Detect which cell encompasses the target text, then output its [x, y] center coordinate. 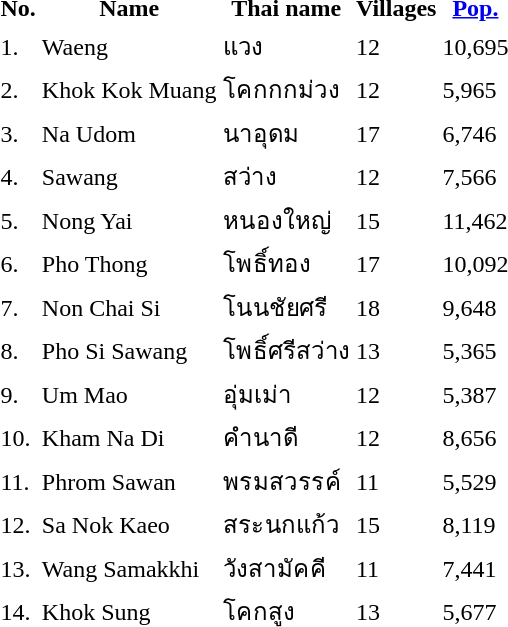
โพธิ์ทอง [286, 264]
Wang Samakkhi [129, 568]
แวง [286, 46]
นาอุดม [286, 133]
อุ่มเม่า [286, 394]
Um Mao [129, 394]
Phrom Sawan [129, 481]
สว่าง [286, 176]
Sawang [129, 176]
โคกกกม่วง [286, 90]
Non Chai Si [129, 307]
พรมสวรรค์ [286, 481]
Pho Si Sawang [129, 350]
Khok Kok Muang [129, 90]
Waeng [129, 46]
สระนกแก้ว [286, 524]
Kham Na Di [129, 438]
Sa Nok Kaeo [129, 524]
Pho Thong [129, 264]
โพธิ์ศรีสว่าง [286, 350]
Na Udom [129, 133]
18 [396, 307]
13 [396, 350]
โนนชัยศรี [286, 307]
หนองใหญ่ [286, 220]
วังสามัคคี [286, 568]
คำนาดี [286, 438]
Nong Yai [129, 220]
